Provide the (x, y) coordinate of the cell's center where the given text is located.  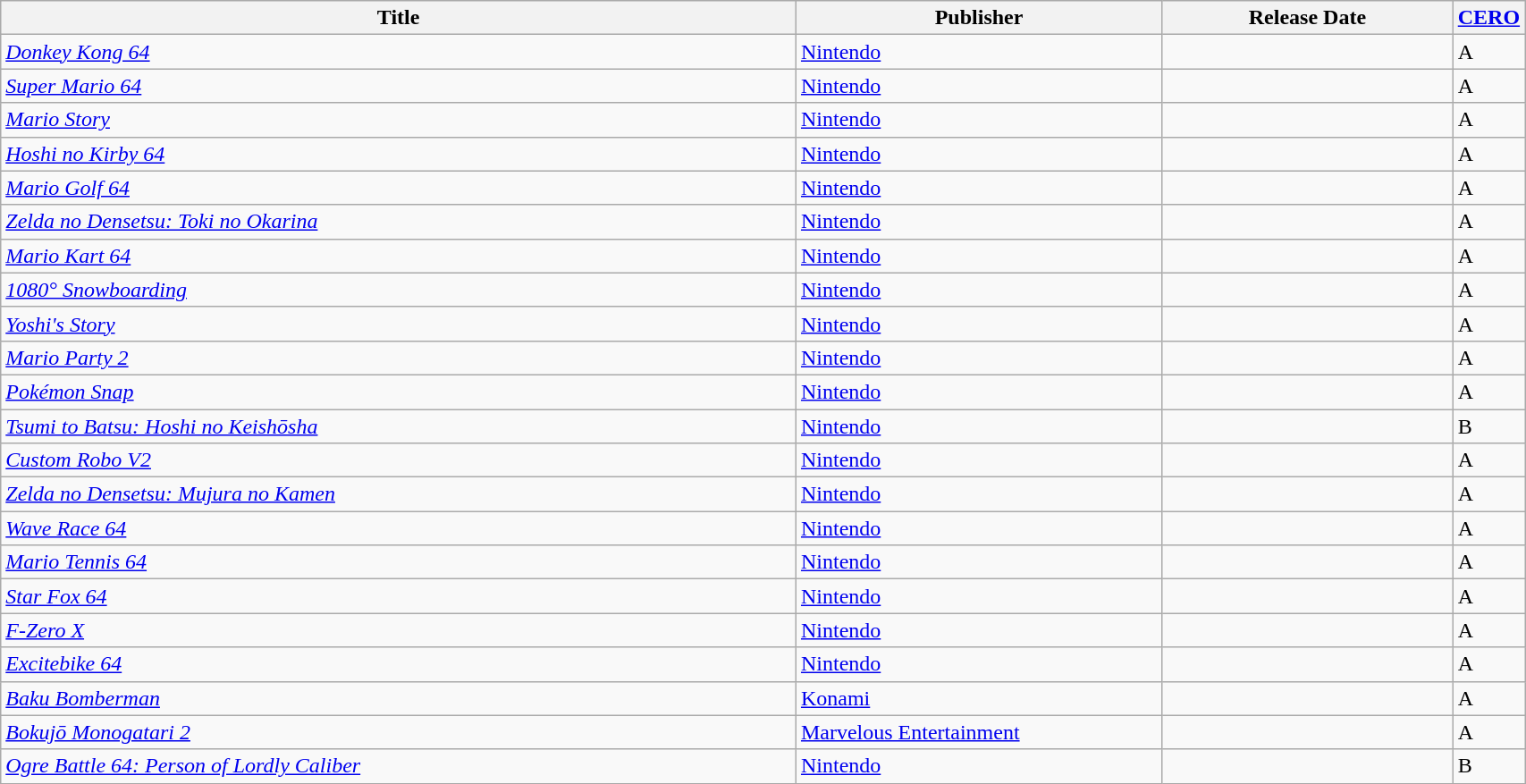
Excitebike 64 (399, 664)
Mario Golf 64 (399, 188)
Zelda no Densetsu: Mujura no Kamen (399, 494)
Wave Race 64 (399, 528)
Mario Kart 64 (399, 256)
Yoshi's Story (399, 324)
Ogre Battle 64: Person of Lordly Caliber (399, 766)
Mario Tennis 64 (399, 562)
Publisher (978, 18)
Donkey Kong 64 (399, 52)
Konami (978, 698)
Title (399, 18)
Custom Robo V2 (399, 460)
Mario Story (399, 120)
Baku Bomberman (399, 698)
Star Fox 64 (399, 596)
Release Date (1308, 18)
1080° Snowboarding (399, 290)
Zelda no Densetsu: Toki no Okarina (399, 222)
Hoshi no Kirby 64 (399, 154)
CERO (1488, 18)
F-Zero X (399, 630)
Super Mario 64 (399, 86)
Tsumi to Batsu: Hoshi no Keishōsha (399, 426)
Bokujō Monogatari 2 (399, 732)
Pokémon Snap (399, 392)
Marvelous Entertainment (978, 732)
Mario Party 2 (399, 358)
